Detect which cell encompasses the target text, then output its (x, y) center coordinate. 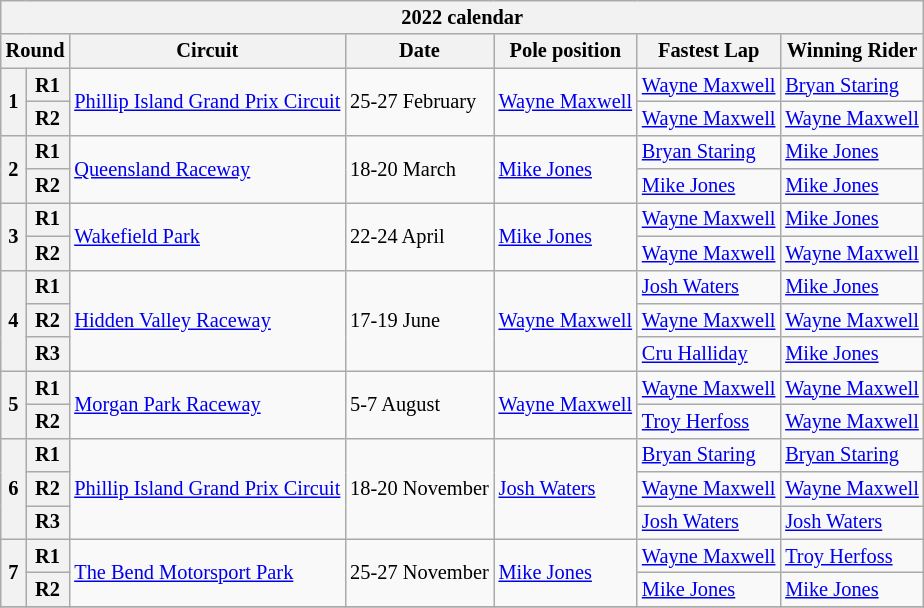
Pole position (566, 51)
5 (14, 404)
25-27 February (419, 102)
Circuit (207, 51)
The Bend Motorsport Park (207, 572)
6 (14, 488)
Fastest Lap (708, 51)
2022 calendar (462, 17)
17-19 June (419, 320)
22-24 April (419, 236)
Wakefield Park (207, 236)
7 (14, 572)
Winning Rider (852, 51)
Round (36, 51)
2 (14, 168)
Morgan Park Raceway (207, 404)
18-20 March (419, 168)
3 (14, 236)
1 (14, 102)
25-27 November (419, 572)
5-7 August (419, 404)
4 (14, 320)
18-20 November (419, 488)
Queensland Raceway (207, 168)
Cru Halliday (708, 354)
Date (419, 51)
Hidden Valley Raceway (207, 320)
